Identify which cell holds the provided text, then report its (x, y) central coordinate. 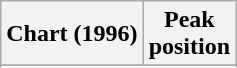
Chart (1996) (72, 34)
Peakposition (189, 34)
